From the cell containing the given text, extract its center point as (X, Y) coordinate. 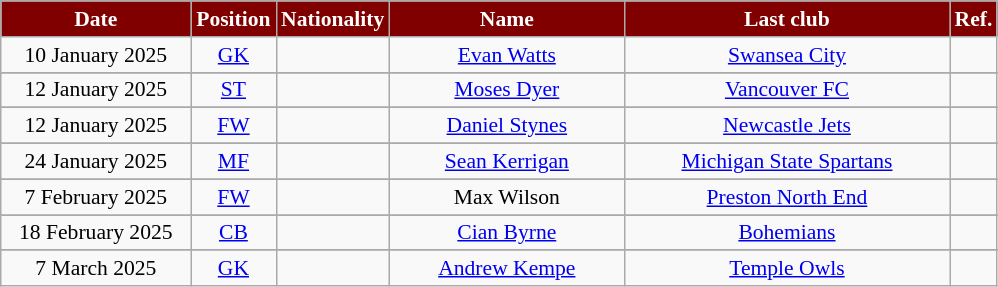
10 January 2025 (96, 55)
Name (506, 19)
Moses Dyer (506, 90)
Sean Kerrigan (506, 162)
MF (234, 162)
7 March 2025 (96, 269)
Date (96, 19)
CB (234, 233)
Nationality (332, 19)
Bohemians (786, 233)
Max Wilson (506, 197)
Preston North End (786, 197)
Michigan State Spartans (786, 162)
18 February 2025 (96, 233)
ST (234, 90)
24 January 2025 (96, 162)
Daniel Stynes (506, 126)
Vancouver FC (786, 90)
Temple Owls (786, 269)
Evan Watts (506, 55)
Cian Byrne (506, 233)
Ref. (974, 19)
7 February 2025 (96, 197)
Position (234, 19)
Last club (786, 19)
Andrew Kempe (506, 269)
Newcastle Jets (786, 126)
Swansea City (786, 55)
